Locate the cell with the specified text and output its [x, y] center coordinate. 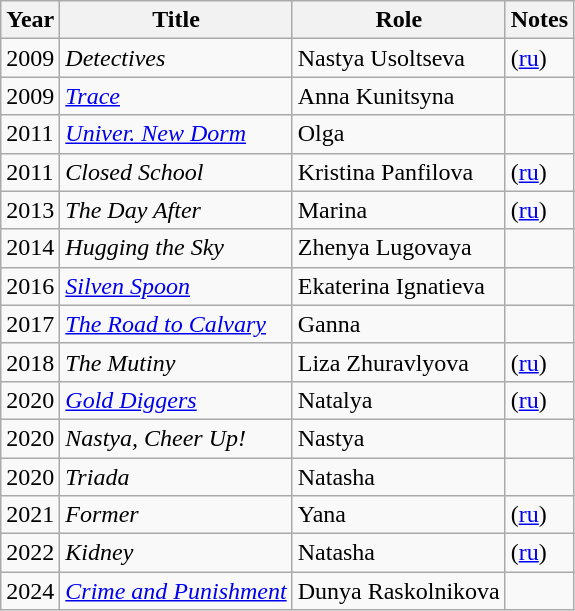
Nastya [398, 438]
Triada [176, 477]
Role [398, 20]
The Mutiny [176, 362]
The Road to Calvary [176, 324]
Former [176, 515]
Anna Kunitsyna [398, 96]
Zhenya Lugovaya [398, 248]
Dunya Raskolnikova [398, 591]
Hugging the Sky [176, 248]
Detectives [176, 58]
Notes [539, 20]
Crime and Punishment [176, 591]
Silven Spoon [176, 286]
Closed School [176, 172]
2021 [30, 515]
Univer. New Dorm [176, 134]
Year [30, 20]
Ganna [398, 324]
Olga [398, 134]
Trace [176, 96]
2013 [30, 210]
Liza Zhuravlyova [398, 362]
Gold Diggers [176, 400]
Ekaterina Ignatieva [398, 286]
Kristina Panfilova [398, 172]
Yana [398, 515]
2024 [30, 591]
Marina [398, 210]
Kidney [176, 553]
2017 [30, 324]
The Day After [176, 210]
2016 [30, 286]
2018 [30, 362]
Natalya [398, 400]
2022 [30, 553]
Nastya Usoltseva [398, 58]
2014 [30, 248]
Title [176, 20]
Nastya, Cheer Up! [176, 438]
